Scan for the cell matching the given text and deliver its [X, Y] coordinate at center. 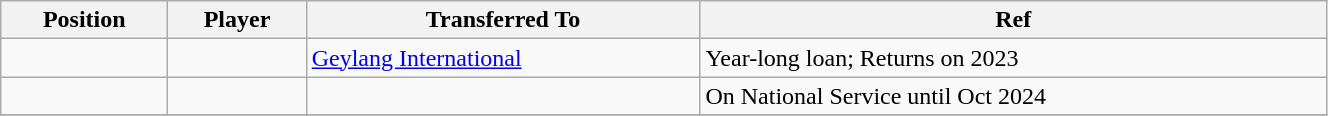
Player [237, 20]
On National Service until Oct 2024 [1014, 96]
Year-long loan; Returns on 2023 [1014, 58]
Ref [1014, 20]
Transferred To [503, 20]
Geylang International [503, 58]
Position [84, 20]
